Capture the cell that displays the provided text and extract its (X, Y) central coordinate. 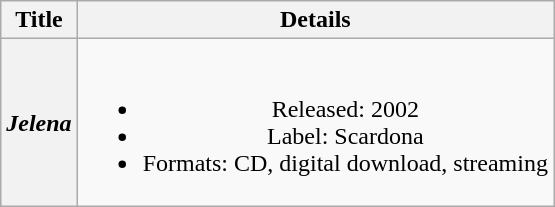
Jelena (39, 122)
Title (39, 20)
Details (315, 20)
Released: 2002Label: ScardonaFormats: CD, digital download, streaming (315, 122)
